For the text-containing cell, return its midpoint in (x, y) coordinate format. 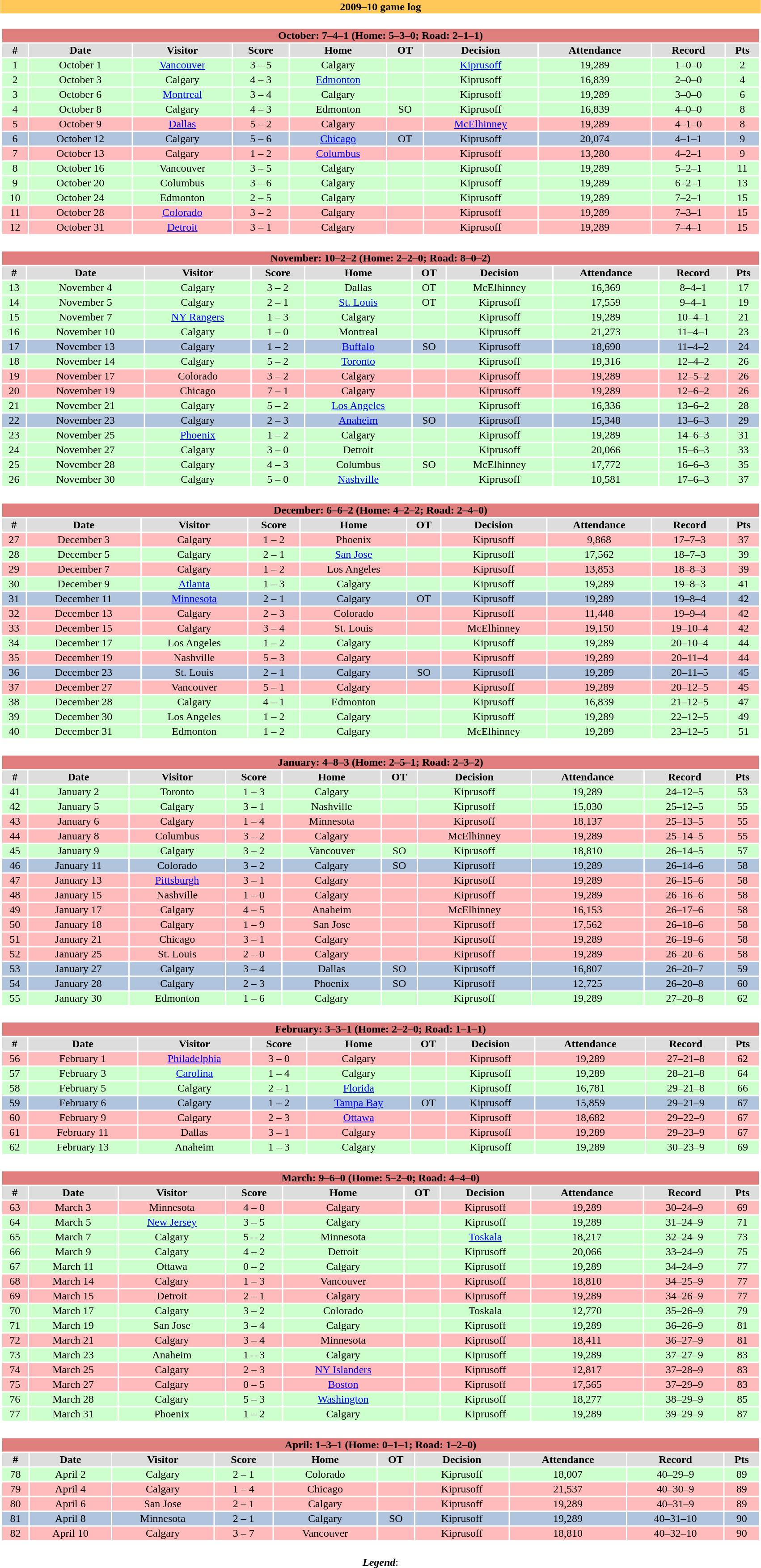
33–24–9 (684, 1252)
4–0–0 (689, 110)
4 – 0 (254, 1207)
25–14–5 (685, 836)
52 (15, 954)
34–24–9 (684, 1266)
38 (14, 702)
Atlanta (194, 584)
October 8 (80, 110)
32–24–9 (684, 1237)
March 23 (73, 1355)
61 (14, 1132)
14–6–3 (693, 435)
November 10 (86, 332)
27–20–8 (685, 998)
February 5 (82, 1088)
40–31–10 (675, 1518)
40–31–9 (675, 1504)
April 8 (71, 1518)
March 21 (73, 1340)
2 – 0 (254, 954)
12,725 (588, 984)
January 18 (79, 925)
January 21 (79, 939)
36–26–9 (684, 1325)
March 17 (73, 1311)
16,807 (588, 969)
7 (15, 153)
14 (14, 303)
January 13 (79, 880)
36 (14, 673)
17,559 (606, 303)
February 11 (82, 1132)
15,859 (590, 1103)
Washington (343, 1399)
November 27 (86, 450)
December 3 (83, 540)
20–10–4 (689, 643)
January 8 (79, 836)
Carolina (194, 1073)
November: 10–2–2 (Home: 2–2–0; Road: 8–0–2) (380, 258)
January 6 (79, 821)
December 17 (83, 643)
56 (14, 1059)
21,273 (606, 332)
20–11–5 (689, 673)
October 13 (80, 153)
34–26–9 (684, 1296)
November 13 (86, 346)
12,817 (587, 1370)
December 28 (83, 702)
26–14–5 (685, 851)
13,853 (599, 569)
29–21–8 (686, 1088)
16,781 (590, 1088)
17,565 (587, 1384)
0 – 2 (254, 1266)
12–6–2 (693, 391)
18,277 (587, 1399)
NY Rangers (198, 317)
7–2–1 (689, 198)
18,217 (587, 1237)
November 5 (86, 303)
15,348 (606, 421)
20 (14, 391)
26–17–6 (685, 910)
30 (14, 584)
16 (14, 332)
16,336 (606, 405)
13–6–3 (693, 421)
November 25 (86, 435)
29–21–9 (686, 1103)
21,537 (568, 1489)
74 (15, 1370)
46 (15, 866)
13,280 (595, 153)
November 17 (86, 376)
October 31 (80, 228)
16,153 (588, 910)
March 28 (73, 1399)
4–1–0 (689, 124)
March: 9–6–0 (Home: 5–2–0; Road: 4–4–0) (380, 1178)
December 15 (83, 628)
Florida (359, 1088)
18,007 (568, 1475)
10 (15, 198)
December: 6–6–2 (Home: 4–2–2; Road: 2–4–0) (380, 510)
85 (742, 1399)
7–3–1 (689, 212)
11–4–2 (693, 346)
24–12–5 (685, 792)
5 – 6 (261, 139)
18,682 (590, 1118)
April 10 (71, 1534)
17,772 (606, 464)
12 (15, 228)
NY Islanders (343, 1370)
January 25 (79, 954)
March 19 (73, 1325)
January 28 (79, 984)
26–20–8 (685, 984)
5 – 1 (274, 687)
January 27 (79, 969)
20,074 (595, 139)
April 2 (71, 1475)
January 9 (79, 851)
March 25 (73, 1370)
February 13 (82, 1147)
7 – 1 (278, 391)
Pittsburgh (177, 880)
Philadelphia (194, 1059)
37–28–9 (684, 1370)
25 (14, 464)
11–4–1 (693, 332)
December 19 (83, 658)
February 9 (82, 1118)
2009–10 game log (380, 7)
70 (15, 1311)
40–32–10 (675, 1534)
26–18–6 (685, 925)
February 3 (82, 1073)
72 (15, 1340)
0 – 5 (254, 1384)
March 15 (73, 1296)
87 (742, 1414)
9,868 (599, 540)
3 – 7 (244, 1534)
October 12 (80, 139)
26–19–6 (685, 939)
15,030 (588, 807)
Buffalo (358, 346)
December 13 (83, 614)
28–21–8 (686, 1073)
December 27 (83, 687)
January 11 (79, 866)
New Jersey (172, 1222)
February: 3–3–1 (Home: 2–2–0; Road: 1–1–1) (380, 1029)
10,581 (606, 480)
November 28 (86, 464)
25–13–5 (685, 821)
15–6–3 (693, 450)
5–2–1 (689, 169)
January: 4–8–3 (Home: 2–5–1; Road: 2–3–2) (380, 762)
6–2–1 (689, 183)
March 3 (73, 1207)
December 11 (83, 599)
25–12–5 (685, 807)
11,448 (599, 614)
December 31 (83, 732)
February 1 (82, 1059)
April: 1–3–1 (Home: 0–1–1; Road: 1–2–0) (380, 1445)
November 14 (86, 362)
November 19 (86, 391)
35–26–9 (684, 1311)
4 – 1 (274, 702)
1 (15, 65)
November 7 (86, 317)
18,137 (588, 821)
37–29–9 (684, 1384)
29–23–9 (686, 1132)
39–29–9 (684, 1414)
December 7 (83, 569)
54 (15, 984)
19–8–3 (689, 584)
March 31 (73, 1414)
18–7–3 (689, 555)
27–21–8 (686, 1059)
18–8–3 (689, 569)
40 (14, 732)
19–10–4 (689, 628)
40–30–9 (675, 1489)
78 (15, 1475)
December 9 (83, 584)
32 (14, 614)
April 6 (71, 1504)
23–12–5 (689, 732)
November 30 (86, 480)
March 5 (73, 1222)
December 5 (83, 555)
October 9 (80, 124)
20–11–4 (689, 658)
29–22–9 (686, 1118)
27 (14, 540)
26–16–6 (685, 895)
22 (14, 421)
October 24 (80, 198)
3–0–0 (689, 94)
31–24–9 (684, 1222)
October: 7–4–1 (Home: 5–3–0; Road: 2–1–1) (380, 35)
December 23 (83, 673)
12–4–2 (693, 362)
March 14 (73, 1281)
October 6 (80, 94)
17–7–3 (689, 540)
22–12–5 (689, 717)
13–6–2 (693, 405)
26–20–7 (685, 969)
26–15–6 (685, 880)
March 27 (73, 1384)
October 28 (80, 212)
50 (15, 925)
34–25–9 (684, 1281)
Tampa Bay (359, 1103)
76 (15, 1399)
12–5–2 (693, 376)
January 30 (79, 998)
82 (15, 1534)
30–24–9 (684, 1207)
18 (14, 362)
1 – 6 (254, 998)
9–4–1 (693, 303)
March 9 (73, 1252)
7–4–1 (689, 228)
34 (14, 643)
18,690 (606, 346)
April 4 (71, 1489)
80 (15, 1504)
10–4–1 (693, 317)
October 3 (80, 80)
16,369 (606, 287)
37–27–9 (684, 1355)
68 (15, 1281)
8–4–1 (693, 287)
4–2–1 (689, 153)
March 11 (73, 1266)
5 (15, 124)
26–14–6 (685, 866)
3 (15, 94)
October 1 (80, 65)
17–6–3 (693, 480)
43 (15, 821)
30–23–9 (686, 1147)
Boston (343, 1384)
March 7 (73, 1237)
December 30 (83, 717)
36–27–9 (684, 1340)
4–1–1 (689, 139)
2–0–0 (689, 80)
November 4 (86, 287)
January 2 (79, 792)
40–29–9 (675, 1475)
4 – 2 (254, 1252)
January 15 (79, 895)
19,316 (606, 362)
January 5 (79, 807)
26–20–6 (685, 954)
January 17 (79, 910)
38–29–9 (684, 1399)
4 – 5 (254, 910)
63 (15, 1207)
5 – 0 (278, 480)
18,411 (587, 1340)
November 21 (86, 405)
16–6–3 (693, 464)
February 6 (82, 1103)
20–12–5 (689, 687)
19–8–4 (689, 599)
19,150 (599, 628)
October 20 (80, 183)
12,770 (587, 1311)
1 – 9 (254, 925)
2 – 5 (261, 198)
21–12–5 (689, 702)
3 – 6 (261, 183)
19–9–4 (689, 614)
65 (15, 1237)
October 16 (80, 169)
48 (15, 895)
November 23 (86, 421)
1–0–0 (689, 65)
